For the text-containing cell, return its midpoint in (x, y) coordinate format. 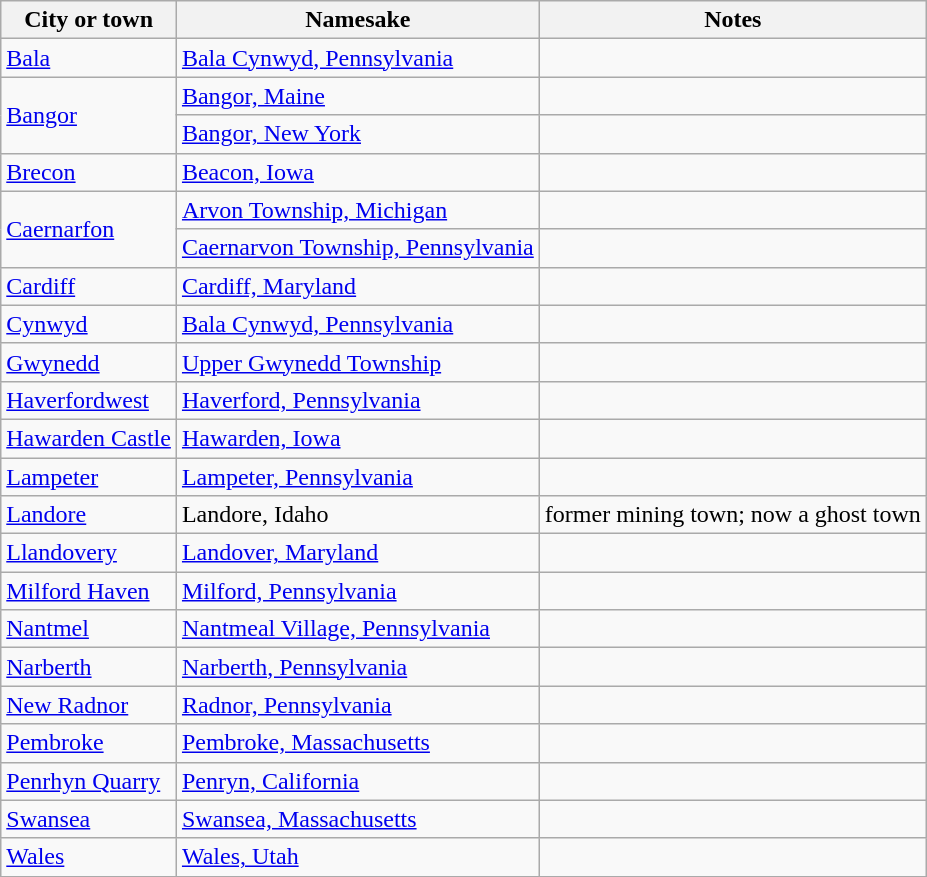
Upper Gwynedd Township (358, 362)
Penrhyn Quarry (89, 781)
Namesake (358, 20)
Beacon, Iowa (358, 172)
Notes (732, 20)
Narberth (89, 667)
Nantmel (89, 629)
Penryn, California (358, 781)
Cardiff, Maryland (358, 286)
New Radnor (89, 705)
Landore, Idaho (358, 515)
Haverfordwest (89, 400)
Landover, Maryland (358, 553)
Landore (89, 515)
former mining town; now a ghost town (732, 515)
Llandovery (89, 553)
Nantmeal Village, Pennsylvania (358, 629)
Swansea, Massachusetts (358, 819)
Lampeter (89, 477)
Pembroke (89, 743)
Milford, Pennsylvania (358, 591)
Cynwyd (89, 324)
Swansea (89, 819)
Radnor, Pennsylvania (358, 705)
Brecon (89, 172)
Wales (89, 857)
Cardiff (89, 286)
City or town (89, 20)
Narberth, Pennsylvania (358, 667)
Lampeter, Pennsylvania (358, 477)
Hawarden Castle (89, 438)
Haverford, Pennsylvania (358, 400)
Gwynedd (89, 362)
Hawarden, Iowa (358, 438)
Bangor (89, 115)
Caernarvon Township, Pennsylvania (358, 248)
Milford Haven (89, 591)
Wales, Utah (358, 857)
Bangor, New York (358, 134)
Bala (89, 58)
Arvon Township, Michigan (358, 210)
Bangor, Maine (358, 96)
Pembroke, Massachusetts (358, 743)
Caernarfon (89, 229)
